Locate the cell with the specified text and output its [X, Y] center coordinate. 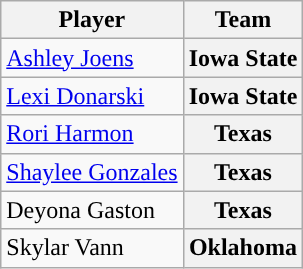
Ashley Joens [92, 58]
Player [92, 20]
Rori Harmon [92, 134]
Shaylee Gonzales [92, 172]
Lexi Donarski [92, 96]
Team [243, 20]
Oklahoma [243, 248]
Skylar Vann [92, 248]
Deyona Gaston [92, 210]
